Return the (x, y) coordinate for the center point of the cell that contains the specified text.  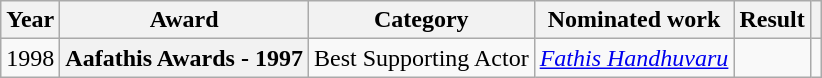
Best Supporting Actor (421, 58)
Aafathis Awards - 1997 (184, 58)
Result (772, 20)
Year (30, 20)
Nominated work (634, 20)
Category (421, 20)
Fathis Handhuvaru (634, 58)
Award (184, 20)
1998 (30, 58)
